Identify which cell holds the provided text, then report its (x, y) central coordinate. 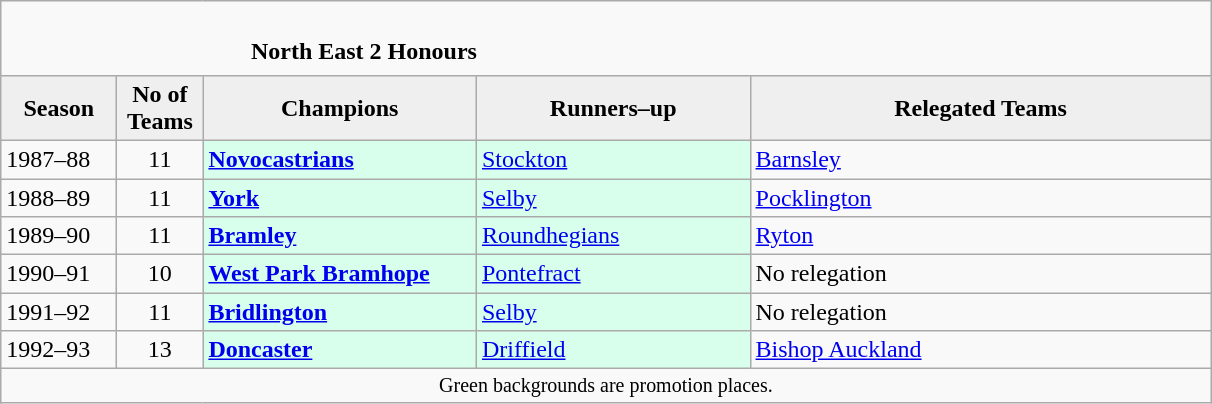
Relegated Teams (980, 108)
Champions (340, 108)
Doncaster (340, 350)
Pontefract (613, 274)
Green backgrounds are promotion places. (606, 386)
Ryton (980, 236)
Roundhegians (613, 236)
1990–91 (59, 274)
1988–89 (59, 197)
Bridlington (340, 312)
10 (160, 274)
Barnsley (980, 159)
Season (59, 108)
Bramley (340, 236)
13 (160, 350)
Novocastrians (340, 159)
Runners–up (613, 108)
1987–88 (59, 159)
No of Teams (160, 108)
York (340, 197)
1989–90 (59, 236)
1991–92 (59, 312)
Bishop Auckland (980, 350)
Pocklington (980, 197)
1992–93 (59, 350)
West Park Bramhope (340, 274)
Driffield (613, 350)
Stockton (613, 159)
